Identify which cell holds the provided text, then report its [X, Y] central coordinate. 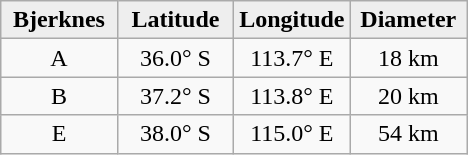
38.0° S [175, 134]
Diameter [408, 20]
B [59, 96]
Longitude [292, 20]
36.0° S [175, 58]
18 km [408, 58]
20 km [408, 96]
E [59, 134]
37.2° S [175, 96]
Bjerknes [59, 20]
115.0° E [292, 134]
113.7° E [292, 58]
113.8° E [292, 96]
54 km [408, 134]
A [59, 58]
Latitude [175, 20]
